Provide the (x, y) coordinate of the cell's center where the given text is located.  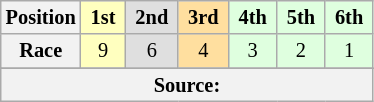
2nd (152, 17)
Source: (187, 85)
1 (349, 51)
5th (301, 17)
1st (104, 17)
4 (203, 51)
3 (253, 51)
6th (349, 17)
6 (152, 51)
9 (104, 51)
4th (253, 17)
Position (41, 17)
Race (41, 51)
2 (301, 51)
3rd (203, 17)
